Determine the [x, y] coordinate at the center of the cell enclosing the given text.  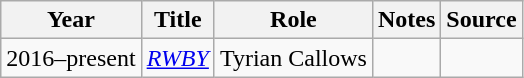
Notes [406, 20]
Tyrian Callows [293, 58]
Year [71, 20]
2016–present [71, 58]
Role [293, 20]
Source [482, 20]
RWBY [178, 58]
Title [178, 20]
